From the cell containing the given text, extract its center point as [x, y] coordinate. 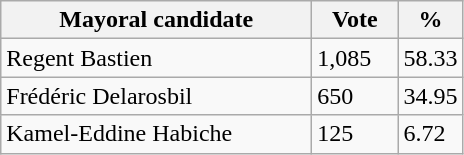
6.72 [430, 134]
58.33 [430, 58]
125 [355, 134]
Mayoral candidate [156, 20]
Regent Bastien [156, 58]
Kamel-Eddine Habiche [156, 134]
Vote [355, 20]
1,085 [355, 58]
650 [355, 96]
Frédéric Delarosbil [156, 96]
% [430, 20]
34.95 [430, 96]
